From the cell containing the given text, extract its center point as [X, Y] coordinate. 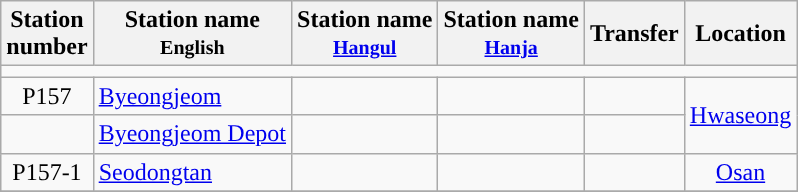
Byeongjeom Depot [192, 134]
Hwaseong [740, 115]
P157 [47, 96]
Station nameEnglish [192, 34]
Location [740, 34]
Transfer [634, 34]
Stationnumber [47, 34]
Seodongtan [192, 172]
Osan [740, 172]
Station nameHangul [365, 34]
Byeongjeom [192, 96]
Station nameHanja [511, 34]
P157-1 [47, 172]
